From the cell containing the given text, extract its center point as (x, y) coordinate. 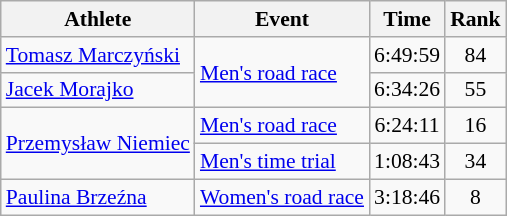
34 (476, 162)
Rank (476, 19)
16 (476, 126)
Jacek Morajko (98, 90)
Paulina Brzeźna (98, 197)
6:34:26 (407, 90)
3:18:46 (407, 197)
Przemysław Niemiec (98, 144)
8 (476, 197)
Men's time trial (282, 162)
Time (407, 19)
Tomasz Marczyński (98, 55)
1:08:43 (407, 162)
55 (476, 90)
Athlete (98, 19)
6:24:11 (407, 126)
Women's road race (282, 197)
6:49:59 (407, 55)
84 (476, 55)
Event (282, 19)
